Capture the cell that displays the provided text and extract its (x, y) central coordinate. 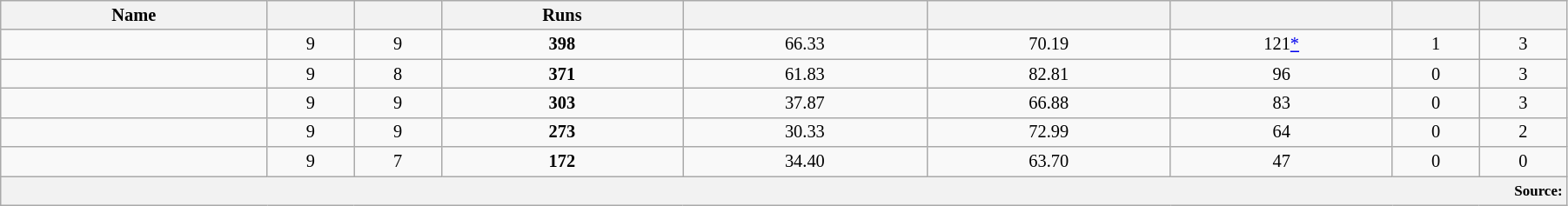
398 (562, 44)
61.83 (805, 74)
8 (398, 74)
Source: (784, 190)
7 (398, 162)
63.70 (1049, 162)
34.40 (805, 162)
30.33 (805, 132)
303 (562, 103)
96 (1281, 74)
2 (1523, 132)
83 (1281, 103)
82.81 (1049, 74)
Runs (562, 15)
64 (1281, 132)
70.19 (1049, 44)
66.88 (1049, 103)
1 (1436, 44)
371 (562, 74)
47 (1281, 162)
66.33 (805, 44)
Name (134, 15)
72.99 (1049, 132)
121* (1281, 44)
273 (562, 132)
37.87 (805, 103)
172 (562, 162)
